For the text-containing cell, return its midpoint in [x, y] coordinate format. 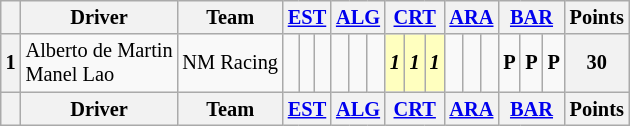
Alberto de Martin Manel Lao [100, 63]
NM Racing [230, 63]
30 [597, 63]
